Return [x, y] of the center of cell containing provided text 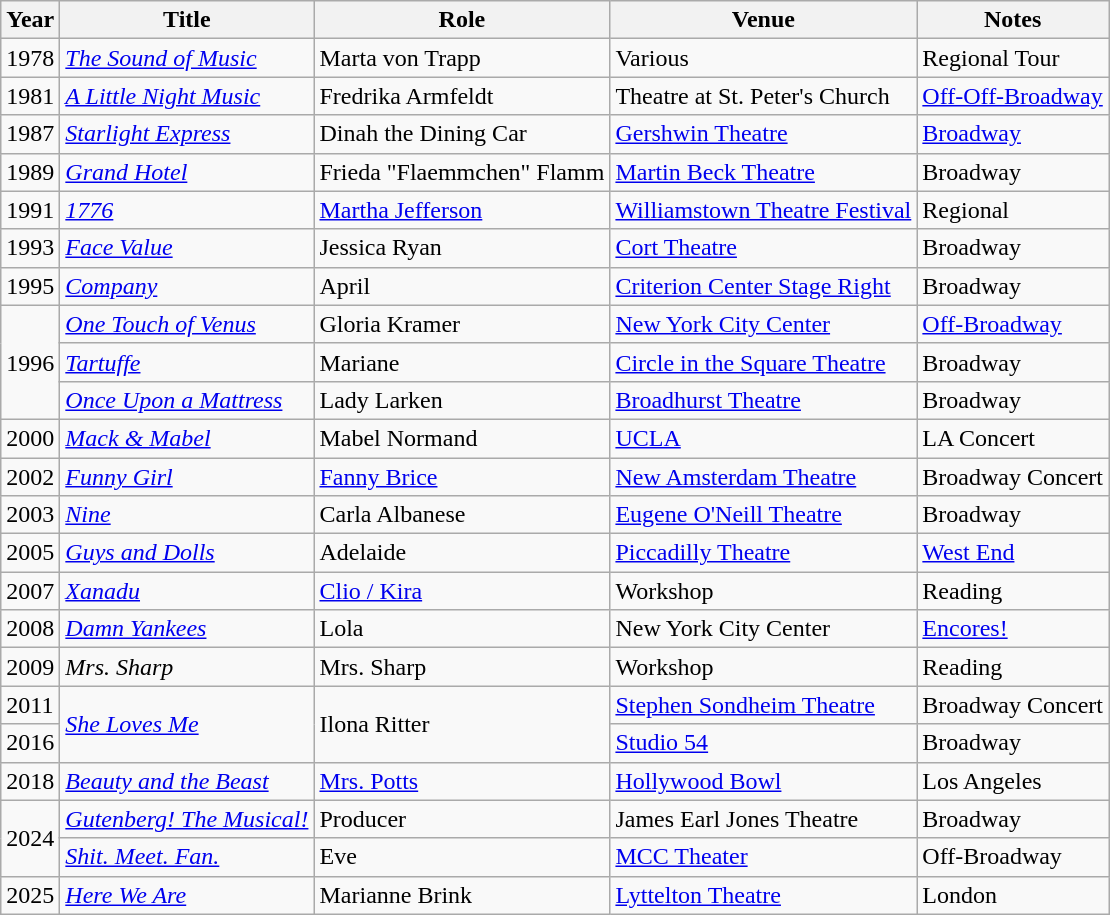
Guys and Dolls [187, 553]
Face Value [187, 248]
Dinah the Dining Car [462, 134]
2008 [30, 629]
London [1013, 895]
Jessica Ryan [462, 248]
West End [1013, 553]
Grand Hotel [187, 172]
Cort Theatre [764, 248]
Clio / Kira [462, 591]
Lola [462, 629]
Eve [462, 857]
UCLA [764, 438]
2009 [30, 667]
1993 [30, 248]
1991 [30, 210]
Shit. Meet. Fan. [187, 857]
LA Concert [1013, 438]
Adelaide [462, 553]
2007 [30, 591]
Williamstown Theatre Festival [764, 210]
Lady Larken [462, 400]
Gutenberg! The Musical! [187, 819]
Venue [764, 20]
1987 [30, 134]
Beauty and the Beast [187, 781]
Theatre at St. Peter's Church [764, 96]
1981 [30, 96]
Martin Beck Theatre [764, 172]
Fanny Brice [462, 477]
2002 [30, 477]
The Sound of Music [187, 58]
1995 [30, 286]
Los Angeles [1013, 781]
2024 [30, 838]
2011 [30, 705]
2025 [30, 895]
Eugene O'Neill Theatre [764, 515]
Encores! [1013, 629]
Mariane [462, 362]
Damn Yankees [187, 629]
Broadhurst Theatre [764, 400]
Carla Albanese [462, 515]
Mack & Mabel [187, 438]
MCC Theater [764, 857]
Circle in the Square Theatre [764, 362]
2003 [30, 515]
Here We Are [187, 895]
She Loves Me [187, 724]
Gloria Kramer [462, 324]
Regional Tour [1013, 58]
Piccadilly Theatre [764, 553]
Gershwin Theatre [764, 134]
One Touch of Venus [187, 324]
Various [764, 58]
Studio 54 [764, 743]
Company [187, 286]
Tartuffe [187, 362]
1776 [187, 210]
1989 [30, 172]
Fredrika Armfeldt [462, 96]
Title [187, 20]
Starlight Express [187, 134]
1978 [30, 58]
2005 [30, 553]
Funny Girl [187, 477]
Role [462, 20]
Once Upon a Mattress [187, 400]
A Little Night Music [187, 96]
Ilona Ritter [462, 724]
Mrs. Potts [462, 781]
Notes [1013, 20]
Marianne Brink [462, 895]
Regional [1013, 210]
New Amsterdam Theatre [764, 477]
2018 [30, 781]
Xanadu [187, 591]
Year [30, 20]
Criterion Center Stage Right [764, 286]
April [462, 286]
2016 [30, 743]
Marta von Trapp [462, 58]
Hollywood Bowl [764, 781]
Martha Jefferson [462, 210]
Lyttelton Theatre [764, 895]
Mabel Normand [462, 438]
Frieda "Flaemmchen" Flamm [462, 172]
2000 [30, 438]
1996 [30, 362]
Off-Off-Broadway [1013, 96]
Nine [187, 515]
James Earl Jones Theatre [764, 819]
Stephen Sondheim Theatre [764, 705]
Producer [462, 819]
